Provide the (x, y) coordinate of the cell's center where the given text is located.  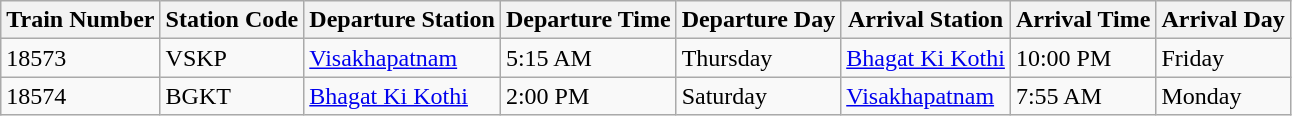
18573 (80, 58)
10:00 PM (1083, 58)
VSKP (232, 58)
18574 (80, 96)
Friday (1223, 58)
Thursday (758, 58)
Arrival Day (1223, 20)
Train Number (80, 20)
Departure Time (588, 20)
Saturday (758, 96)
Arrival Station (926, 20)
Arrival Time (1083, 20)
Monday (1223, 96)
7:55 AM (1083, 96)
Departure Day (758, 20)
Station Code (232, 20)
5:15 AM (588, 58)
Departure Station (402, 20)
2:00 PM (588, 96)
BGKT (232, 96)
